Output the [X, Y] coordinate of the center of the cell containing the given text.  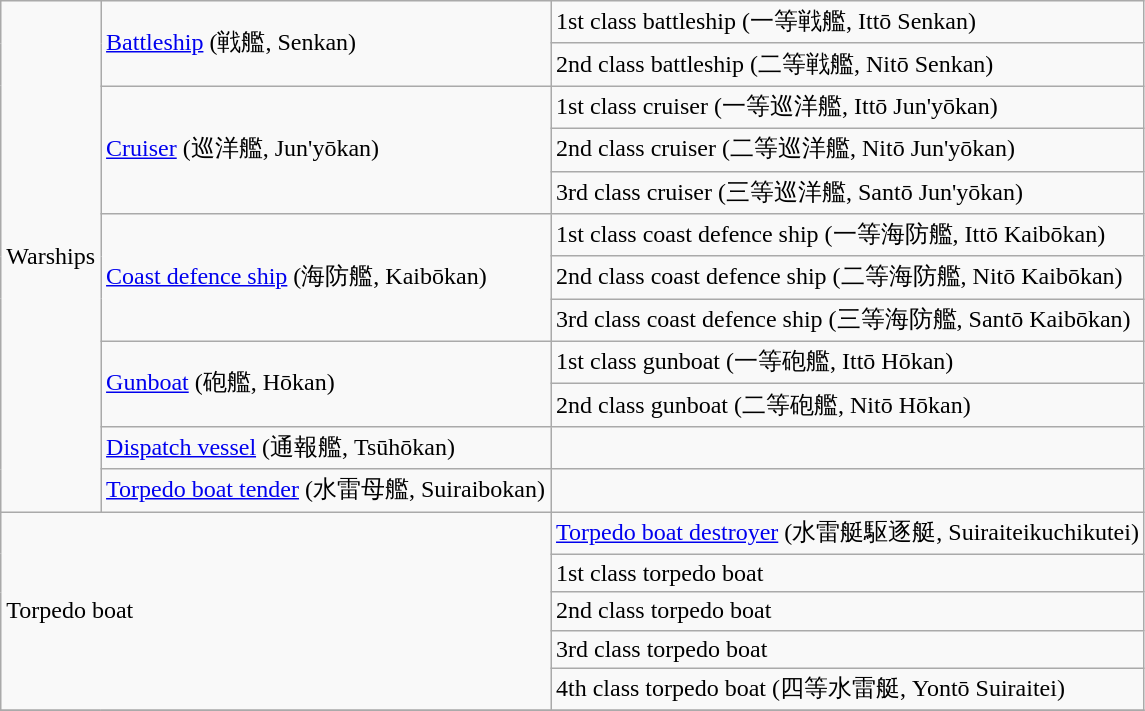
Torpedo boat [276, 612]
1st class cruiser (一等巡洋艦, Ittō Jun'yōkan) [847, 108]
Cruiser (巡洋艦, Jun'yōkan) [326, 150]
Battleship (戦艦, Senkan) [326, 44]
Torpedo boat destroyer (水雷艇駆逐艇, Suiraiteikuchikutei) [847, 534]
2nd class torpedo boat [847, 611]
1st class battleship (一等戦艦, Ittō Senkan) [847, 22]
2nd class cruiser (二等巡洋艦, Nitō Jun'yōkan) [847, 150]
1st class torpedo boat [847, 573]
Warships [51, 256]
1st class coast defence ship (一等海防艦, Ittō Kaibōkan) [847, 236]
2nd class coast defence ship (二等海防艦, Nitō Kaibōkan) [847, 278]
2nd class gunboat (二等砲艦, Nitō Hōkan) [847, 406]
3rd class cruiser (三等巡洋艦, Santō Jun'yōkan) [847, 192]
1st class gunboat (一等砲艦, Ittō Hōkan) [847, 362]
Torpedo boat tender (水雷母艦, Suiraibokan) [326, 490]
2nd class battleship (二等戦艦, Nitō Senkan) [847, 64]
3rd class coast defence ship (三等海防艦, Santō Kaibōkan) [847, 320]
Dispatch vessel (通報艦, Tsūhōkan) [326, 448]
3rd class torpedo boat [847, 649]
4th class torpedo boat (四等水雷艇, Yontō Suiraitei) [847, 690]
Gunboat (砲艦, Hōkan) [326, 384]
Coast defence ship (海防艦, Kaibōkan) [326, 278]
